For the text-containing cell, return its midpoint in (X, Y) coordinate format. 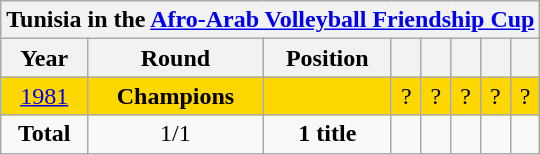
Round (176, 58)
Tunisia in the Afro-Arab Volleyball Friendship Cup (270, 20)
Total (44, 134)
1 title (327, 134)
Champions (176, 96)
1/1 (176, 134)
Position (327, 58)
Year (44, 58)
1981 (44, 96)
